For the text-containing cell, return its midpoint in (X, Y) coordinate format. 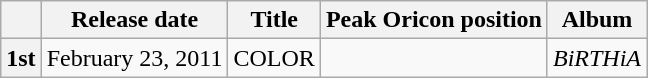
February 23, 2011 (134, 58)
1st (21, 58)
Album (596, 20)
Peak Oricon position (434, 20)
COLOR (274, 58)
Release date (134, 20)
BiRTHiA (596, 58)
Title (274, 20)
